Output the (x, y) coordinate of the center of the cell containing the given text.  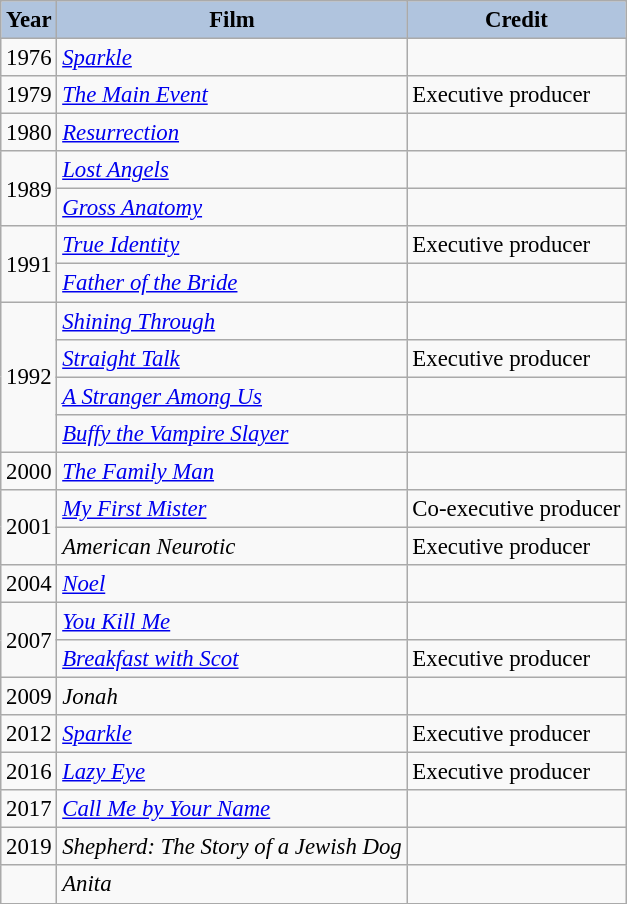
Father of the Bride (232, 283)
True Identity (232, 245)
My First Mister (232, 509)
The Family Man (232, 471)
Straight Talk (232, 358)
A Stranger Among Us (232, 396)
1991 (29, 264)
1976 (29, 58)
Call Me by Your Name (232, 809)
Shepherd: The Story of a Jewish Dog (232, 847)
2009 (29, 697)
Anita (232, 885)
2000 (29, 471)
Resurrection (232, 133)
2012 (29, 734)
American Neurotic (232, 546)
Buffy the Vampire Slayer (232, 433)
1989 (29, 188)
2007 (29, 640)
2017 (29, 809)
Film (232, 20)
1992 (29, 377)
Co-executive producer (516, 509)
The Main Event (232, 95)
2001 (29, 528)
Lazy Eye (232, 772)
2004 (29, 584)
2016 (29, 772)
Jonah (232, 697)
1980 (29, 133)
Breakfast with Scot (232, 659)
1979 (29, 95)
You Kill Me (232, 621)
Noel (232, 584)
Gross Anatomy (232, 208)
Shining Through (232, 321)
Year (29, 20)
2019 (29, 847)
Credit (516, 20)
Lost Angels (232, 170)
